Return [X, Y] of the center of cell containing provided text 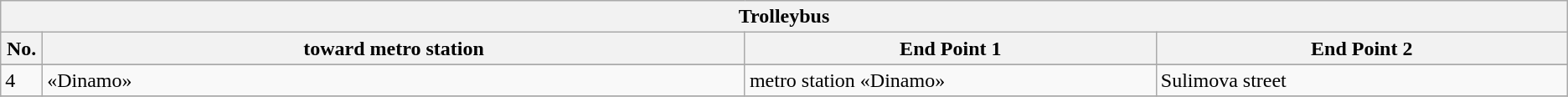
No. [22, 48]
«Dinamo» [394, 80]
End Point 2 [1362, 48]
toward metro station [394, 48]
4 [22, 80]
Sulimova street [1362, 80]
metro station «Dinamo» [950, 80]
Trolleybus [784, 17]
End Point 1 [950, 48]
